Capture the cell that displays the provided text and extract its [x, y] central coordinate. 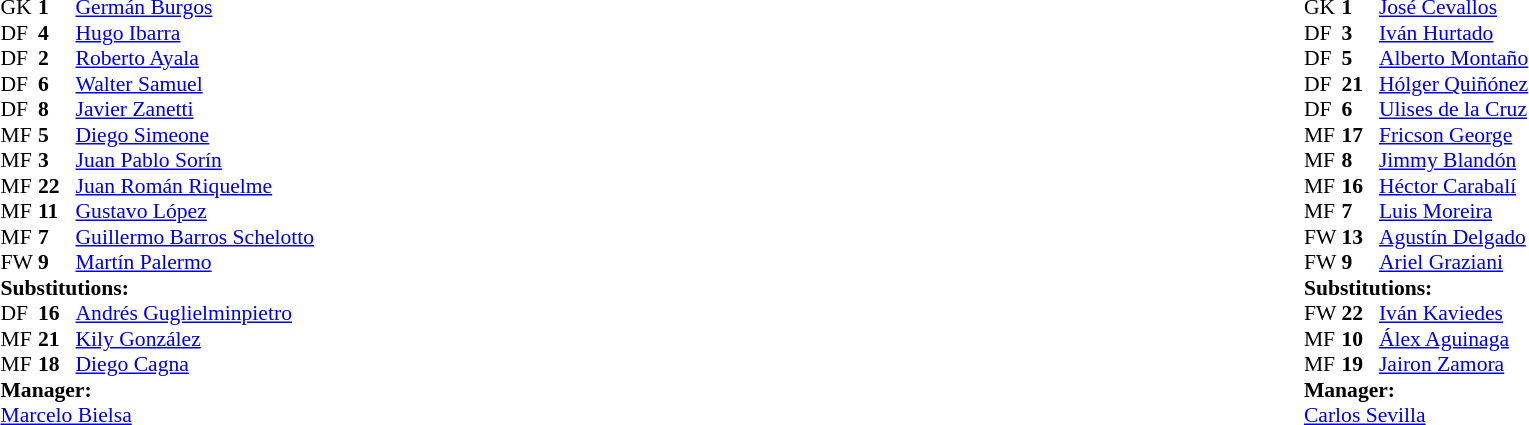
Andrés Guglielminpietro [196, 313]
18 [57, 365]
Kily González [196, 339]
Javier Zanetti [196, 109]
Substitutions: [157, 288]
4 [57, 33]
13 [1360, 237]
11 [57, 211]
Roberto Ayala [196, 59]
Manager: [157, 390]
Diego Cagna [196, 365]
2 [57, 59]
Juan Pablo Sorín [196, 161]
17 [1360, 135]
19 [1360, 365]
Juan Román Riquelme [196, 186]
Guillermo Barros Schelotto [196, 237]
10 [1360, 339]
Diego Simeone [196, 135]
Walter Samuel [196, 84]
Gustavo López [196, 211]
Hugo Ibarra [196, 33]
Martín Palermo [196, 263]
